Determine the (X, Y) coordinate at the center of the cell enclosing the given text.  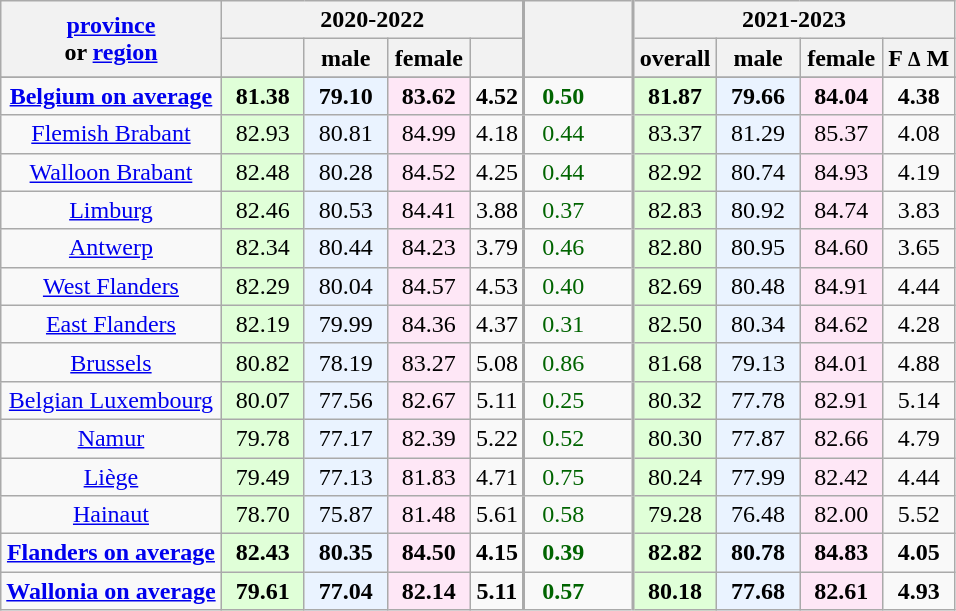
82.69 (675, 286)
82.67 (428, 400)
78.19 (346, 362)
5.22 (497, 438)
provinceor region (111, 39)
84.93 (842, 172)
77.78 (758, 400)
Wallonia on average (111, 591)
5.61 (497, 515)
82.82 (675, 553)
Belgium on average (111, 96)
Hainaut (111, 515)
Walloon Brabant (111, 172)
4.28 (919, 324)
5.52 (919, 515)
84.01 (842, 362)
Belgian Luxembourg (111, 400)
4.38 (919, 96)
80.04 (346, 286)
0.75 (578, 477)
83.37 (675, 134)
79.78 (262, 438)
81.48 (428, 515)
85.37 (842, 134)
80.92 (758, 210)
84.52 (428, 172)
4.05 (919, 553)
80.30 (675, 438)
77.56 (346, 400)
82.83 (675, 210)
84.74 (842, 210)
81.29 (758, 134)
3.65 (919, 248)
79.10 (346, 96)
82.66 (842, 438)
77.04 (346, 591)
80.95 (758, 248)
Limburg (111, 210)
Flemish Brabant (111, 134)
79.13 (758, 362)
East Flanders (111, 324)
82.43 (262, 553)
82.91 (842, 400)
4.08 (919, 134)
0.46 (578, 248)
80.28 (346, 172)
82.29 (262, 286)
80.78 (758, 553)
3.79 (497, 248)
80.24 (675, 477)
0.86 (578, 362)
80.35 (346, 553)
80.82 (262, 362)
84.41 (428, 210)
80.07 (262, 400)
4.37 (497, 324)
82.61 (842, 591)
84.04 (842, 96)
2020-2022 (372, 20)
77.99 (758, 477)
4.53 (497, 286)
75.87 (346, 515)
77.13 (346, 477)
80.32 (675, 400)
Brussels (111, 362)
2021-2023 (794, 20)
4.52 (497, 96)
82.39 (428, 438)
82.48 (262, 172)
4.15 (497, 553)
4.71 (497, 477)
79.61 (262, 591)
0.57 (578, 591)
82.92 (675, 172)
0.40 (578, 286)
83.62 (428, 96)
81.83 (428, 477)
82.42 (842, 477)
4.79 (919, 438)
0.39 (578, 553)
Namur (111, 438)
0.25 (578, 400)
84.99 (428, 134)
77.68 (758, 591)
82.50 (675, 324)
84.57 (428, 286)
79.49 (262, 477)
5.08 (497, 362)
overall (675, 58)
4.88 (919, 362)
77.87 (758, 438)
0.37 (578, 210)
81.38 (262, 96)
80.53 (346, 210)
Antwerp (111, 248)
84.50 (428, 553)
82.14 (428, 591)
80.18 (675, 591)
84.60 (842, 248)
80.74 (758, 172)
76.48 (758, 515)
Liège (111, 477)
84.91 (842, 286)
4.93 (919, 591)
0.50 (578, 96)
81.87 (675, 96)
5.14 (919, 400)
0.31 (578, 324)
80.81 (346, 134)
0.58 (578, 515)
80.44 (346, 248)
80.48 (758, 286)
84.23 (428, 248)
84.36 (428, 324)
F Δ M (919, 58)
82.00 (842, 515)
79.28 (675, 515)
77.17 (346, 438)
82.34 (262, 248)
78.70 (262, 515)
82.19 (262, 324)
82.93 (262, 134)
0.52 (578, 438)
79.99 (346, 324)
4.18 (497, 134)
4.25 (497, 172)
82.46 (262, 210)
84.62 (842, 324)
82.80 (675, 248)
3.83 (919, 210)
84.83 (842, 553)
4.19 (919, 172)
West Flanders (111, 286)
80.34 (758, 324)
Flanders on average (111, 553)
83.27 (428, 362)
81.68 (675, 362)
3.88 (497, 210)
79.66 (758, 96)
